Detect which cell encompasses the target text, then output its [X, Y] center coordinate. 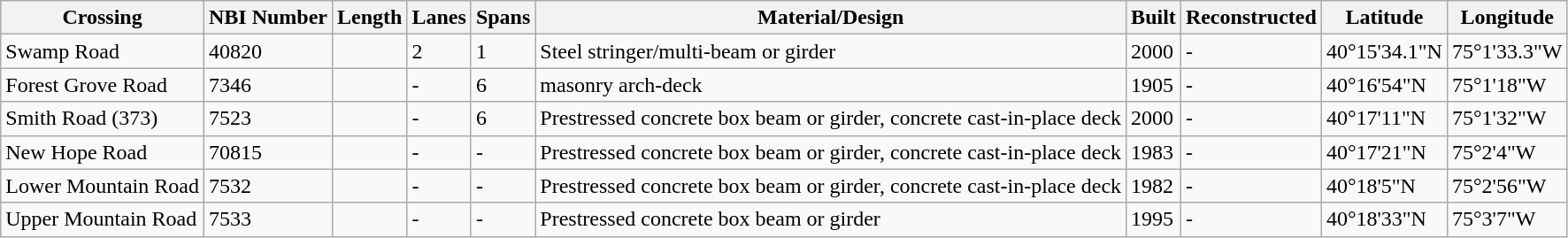
40820 [267, 51]
Spans [503, 18]
Lanes [439, 18]
masonry arch-deck [831, 85]
Longitude [1506, 18]
Reconstructed [1251, 18]
Crossing [103, 18]
1 [503, 51]
75°3'7"W [1506, 219]
Built [1154, 18]
7532 [267, 186]
1982 [1154, 186]
NBI Number [267, 18]
Swamp Road [103, 51]
Material/Design [831, 18]
40°17'21"N [1384, 152]
Upper Mountain Road [103, 219]
1995 [1154, 219]
40°15'34.1"N [1384, 51]
75°1'18"W [1506, 85]
7346 [267, 85]
Prestressed concrete box beam or girder [831, 219]
75°2'4"W [1506, 152]
2 [439, 51]
Length [370, 18]
1905 [1154, 85]
70815 [267, 152]
75°1'32"W [1506, 119]
Steel stringer/multi-beam or girder [831, 51]
Latitude [1384, 18]
40°16'54"N [1384, 85]
1983 [1154, 152]
7533 [267, 219]
Smith Road (373) [103, 119]
Forest Grove Road [103, 85]
New Hope Road [103, 152]
7523 [267, 119]
75°1'33.3"W [1506, 51]
75°2'56"W [1506, 186]
40°17'11"N [1384, 119]
40°18'33"N [1384, 219]
40°18'5"N [1384, 186]
Lower Mountain Road [103, 186]
